Extract the [x, y] coordinate from the center of the cell holding the provided text.  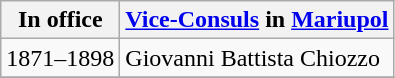
1871–1898 [60, 58]
Vice-Consuls in Mariupol [257, 20]
In office [60, 20]
Giovanni Battista Chiozzo [257, 58]
